Detect which cell encompasses the target text, then output its [x, y] center coordinate. 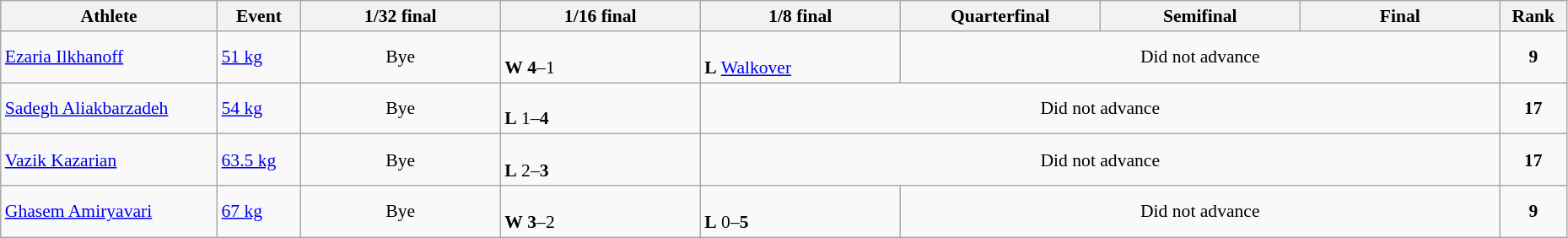
67 kg [260, 211]
L Walkover [800, 57]
1/32 final [400, 16]
63.5 kg [260, 160]
1/8 final [800, 16]
Athlete [110, 16]
51 kg [260, 57]
Final [1400, 16]
W 3–2 [601, 211]
Event [260, 16]
W 4–1 [601, 57]
1/16 final [601, 16]
L 0–5 [800, 211]
L 2–3 [601, 160]
L 1–4 [601, 108]
Quarterfinal [1000, 16]
Ezaria Ilkhanoff [110, 57]
Sadegh Aliakbarzadeh [110, 108]
Rank [1533, 16]
Ghasem Amiryavari [110, 211]
Semifinal [1199, 16]
Vazik Kazarian [110, 160]
54 kg [260, 108]
